Locate the cell with the specified text and output its [x, y] center coordinate. 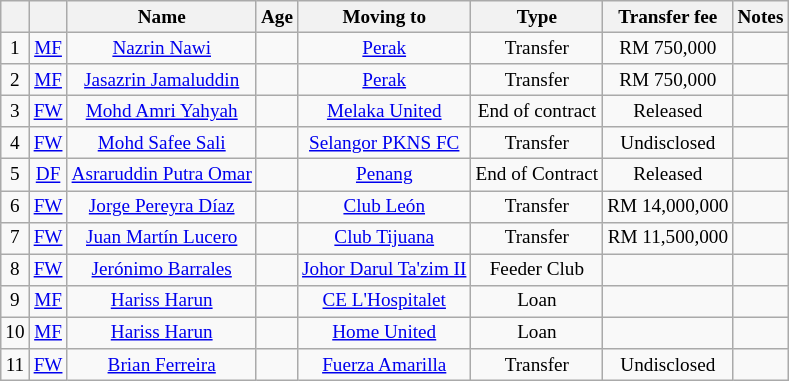
4 [15, 143]
Club Tijuana [384, 238]
Juan Martín Lucero [162, 238]
Notes [760, 17]
DF [48, 175]
Feeder Club [537, 270]
Mohd Amri Yahyah [162, 111]
Mohd Safee Sali [162, 143]
Type [537, 17]
Transfer fee [668, 17]
Name [162, 17]
3 [15, 111]
Johor Darul Ta'zim II [384, 270]
Club León [384, 206]
9 [15, 301]
10 [15, 333]
Jasazrin Jamaluddin [162, 80]
Selangor PKNS FC [384, 143]
Jorge Pereyra Díaz [162, 206]
Moving to [384, 17]
8 [15, 270]
5 [15, 175]
Penang [384, 175]
Home United [384, 333]
2 [15, 80]
End of Contract [537, 175]
CE L'Hospitalet [384, 301]
RM 11,500,000 [668, 238]
Asraruddin Putra Omar [162, 175]
Fuerza Amarilla [384, 365]
Jerónimo Barrales [162, 270]
11 [15, 365]
Melaka United [384, 111]
6 [15, 206]
Nazrin Nawi [162, 48]
RM 14,000,000 [668, 206]
7 [15, 238]
End of contract [537, 111]
1 [15, 48]
Brian Ferreira [162, 365]
Age [276, 17]
